Locate the cell with the specified text and output its (x, y) center coordinate. 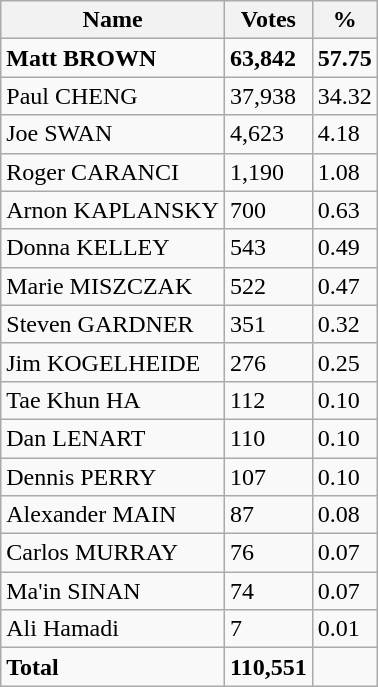
Total (113, 667)
Votes (268, 20)
0.01 (344, 629)
Ma'in SINAN (113, 591)
Marie MISZCZAK (113, 286)
4,623 (268, 134)
Arnon KAPLANSKY (113, 210)
0.25 (344, 362)
351 (268, 324)
Roger CARANCI (113, 172)
7 (268, 629)
34.32 (344, 96)
543 (268, 248)
Carlos MURRAY (113, 553)
Donna KELLEY (113, 248)
Ali Hamadi (113, 629)
74 (268, 591)
37,938 (268, 96)
0.08 (344, 515)
Tae Khun HA (113, 400)
0.63 (344, 210)
0.49 (344, 248)
110 (268, 438)
0.47 (344, 286)
57.75 (344, 58)
87 (268, 515)
% (344, 20)
Dan LENART (113, 438)
522 (268, 286)
Alexander MAIN (113, 515)
Jim KOGELHEIDE (113, 362)
0.32 (344, 324)
1,190 (268, 172)
700 (268, 210)
107 (268, 477)
112 (268, 400)
110,551 (268, 667)
76 (268, 553)
1.08 (344, 172)
Steven GARDNER (113, 324)
Paul CHENG (113, 96)
276 (268, 362)
Name (113, 20)
Joe SWAN (113, 134)
4.18 (344, 134)
63,842 (268, 58)
Matt BROWN (113, 58)
Dennis PERRY (113, 477)
